Find where the given text appears and provide that cell's center as (x, y) coordinate. 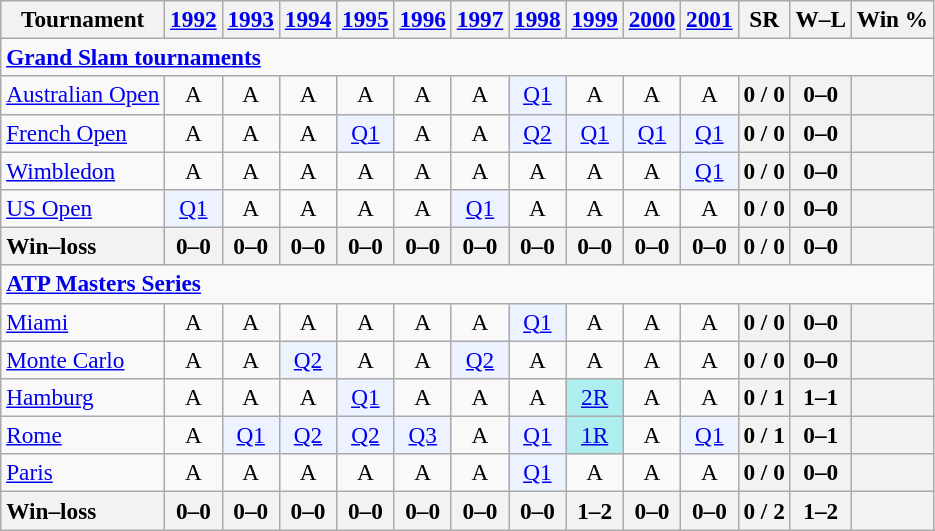
Paris (83, 473)
1998 (538, 19)
Q3 (422, 435)
2R (594, 397)
1994 (308, 19)
Australian Open (83, 95)
ATP Masters Series (468, 284)
Wimbledon (83, 170)
1R (594, 435)
US Open (83, 208)
SR (764, 19)
1995 (366, 19)
Miami (83, 322)
1992 (194, 19)
0 / 2 (764, 510)
1–1 (820, 397)
2001 (710, 19)
1997 (480, 19)
1996 (422, 19)
Win % (892, 19)
1993 (250, 19)
French Open (83, 133)
2000 (652, 19)
Tournament (83, 19)
Rome (83, 435)
Grand Slam tournaments (468, 57)
W–L (820, 19)
0–1 (820, 435)
1999 (594, 19)
Monte Carlo (83, 359)
Hamburg (83, 397)
